Output the (X, Y) coordinate of the center of the cell containing the given text.  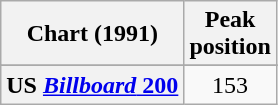
153 (230, 85)
Peakposition (230, 34)
US Billboard 200 (92, 85)
Chart (1991) (92, 34)
